Output the [x, y] coordinate of the center of the cell containing the given text.  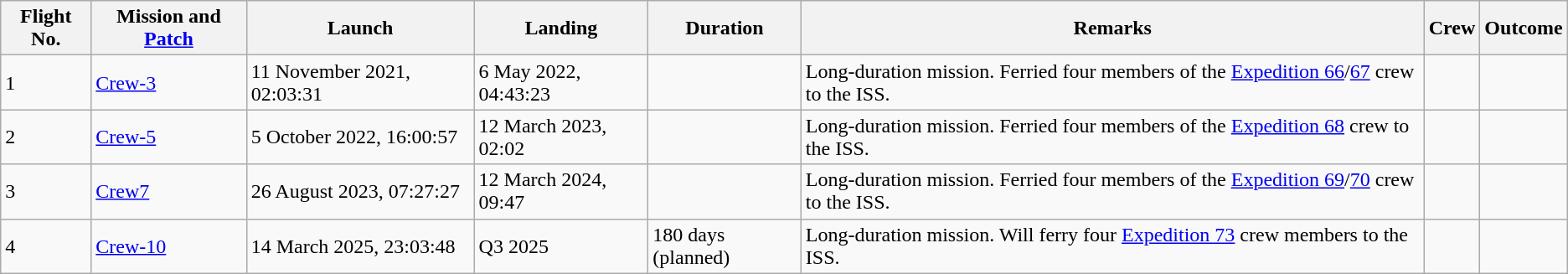
Crew [1452, 28]
26 August 2023, 07:27:27 [360, 191]
Long-duration mission. Will ferry four Expedition 73 crew members to the ISS. [1112, 246]
Launch [360, 28]
Landing [561, 28]
Flight No. [46, 28]
Long-duration mission. Ferried four members of the Expedition 66/67 crew to the ISS. [1112, 82]
6 May 2022, 04:43:23 [561, 82]
180 days (planned) [725, 246]
Long-duration mission. Ferried four members of the Expedition 69/70 crew to the ISS. [1112, 191]
14 March 2025, 23:03:48 [360, 246]
Crew-10 [169, 246]
12 March 2024, 09:47 [561, 191]
12 March 2023, 02:02 [561, 137]
2 [46, 137]
Mission and Patch [169, 28]
Remarks [1112, 28]
11 November 2021, 02:03:31 [360, 82]
Outcome [1524, 28]
1 [46, 82]
Duration [725, 28]
3 [46, 191]
Crew-3 [169, 82]
Long-duration mission. Ferried four members of the Expedition 68 crew to the ISS. [1112, 137]
Crew7 [169, 191]
Q3 2025 [561, 246]
5 October 2022, 16:00:57 [360, 137]
Crew-5 [169, 137]
4 [46, 246]
